Detect which cell encompasses the target text, then output its [x, y] center coordinate. 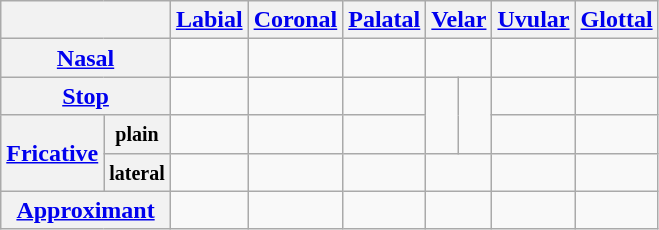
lateral [138, 172]
Coronal [296, 20]
Uvular [534, 20]
Fricative [52, 153]
Glottal [616, 20]
Nasal [86, 58]
Palatal [384, 20]
Approximant [86, 210]
plain [138, 134]
Velar [459, 20]
Stop [86, 96]
Labial [209, 20]
